Determine the (X, Y) coordinate at the center of the cell enclosing the given text.  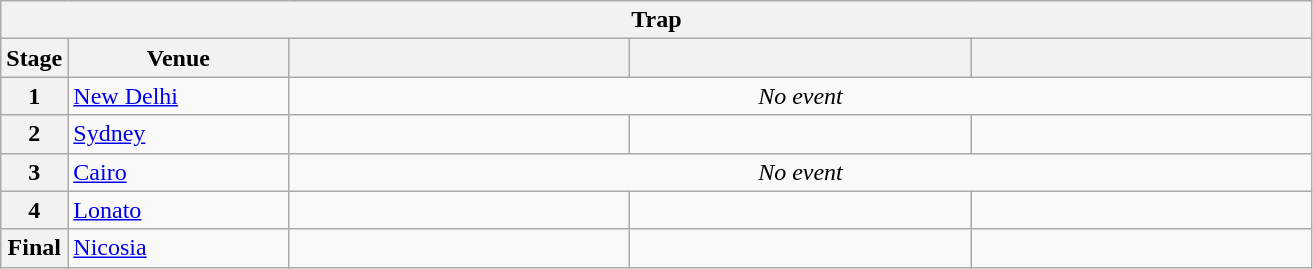
Cairo (178, 172)
Lonato (178, 210)
4 (34, 210)
New Delhi (178, 96)
Venue (178, 58)
Final (34, 248)
3 (34, 172)
Sydney (178, 134)
1 (34, 96)
2 (34, 134)
Nicosia (178, 248)
Stage (34, 58)
Trap (656, 20)
